Determine the [x, y] coordinate at the center of the cell enclosing the given text.  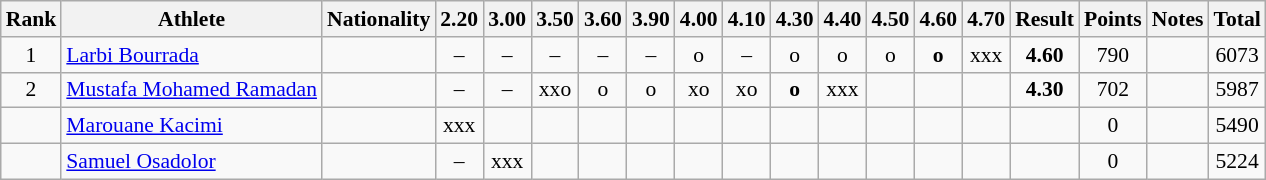
Nationality [378, 19]
Samuel Osadolor [192, 162]
Marouane Kacimi [192, 126]
5490 [1236, 126]
4.50 [890, 19]
3.90 [651, 19]
Athlete [192, 19]
Rank [32, 19]
Points [1113, 19]
5224 [1236, 162]
5987 [1236, 90]
Mustafa Mohamed Ramadan [192, 90]
Larbi Bourrada [192, 55]
1 [32, 55]
2 [32, 90]
4.00 [699, 19]
xxo [555, 90]
6073 [1236, 55]
4.70 [986, 19]
4.40 [843, 19]
4.10 [747, 19]
702 [1113, 90]
Result [1044, 19]
3.50 [555, 19]
790 [1113, 55]
2.20 [459, 19]
Notes [1178, 19]
3.00 [507, 19]
Total [1236, 19]
3.60 [603, 19]
